Output the (x, y) coordinate of the center of the cell containing the given text.  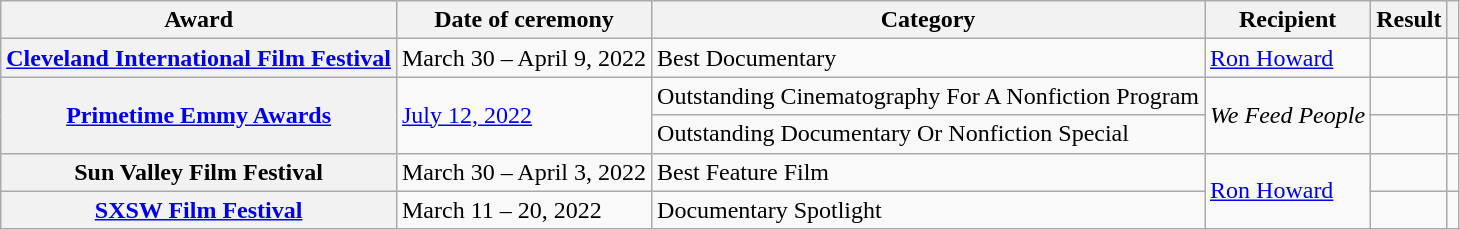
March 30 – April 3, 2022 (524, 172)
Date of ceremony (524, 20)
March 30 – April 9, 2022 (524, 58)
SXSW Film Festival (199, 210)
Best Documentary (928, 58)
Recipient (1288, 20)
Outstanding Cinematography For A Nonfiction Program (928, 96)
March 11 – 20, 2022 (524, 210)
Outstanding Documentary Or Nonfiction Special (928, 134)
Category (928, 20)
Documentary Spotlight (928, 210)
July 12, 2022 (524, 115)
Sun Valley Film Festival (199, 172)
We Feed People (1288, 115)
Award (199, 20)
Best Feature Film (928, 172)
Result (1409, 20)
Cleveland International Film Festival (199, 58)
Primetime Emmy Awards (199, 115)
